Output the (X, Y) coordinate of the center of the cell containing the given text.  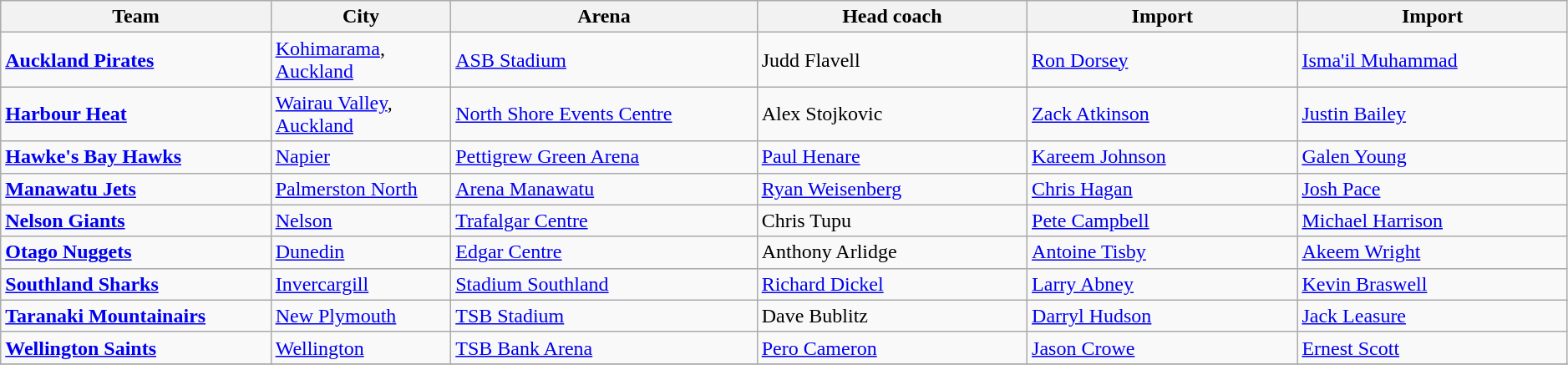
Edgar Centre (604, 252)
Southland Sharks (135, 284)
Ernest Scott (1432, 347)
Ryan Weisenberg (892, 189)
ASB Stadium (604, 60)
Kevin Braswell (1432, 284)
Josh Pace (1432, 189)
Hawke's Bay Hawks (135, 157)
Team (135, 17)
Palmerston North (361, 189)
Arena Manawatu (604, 189)
Pete Campbell (1163, 221)
Pettigrew Green Arena (604, 157)
Darryl Hudson (1163, 316)
Wellington (361, 347)
Harbour Heat (135, 114)
Dunedin (361, 252)
Alex Stojkovic (892, 114)
Judd Flavell (892, 60)
City (361, 17)
Jack Leasure (1432, 316)
Akeem Wright (1432, 252)
Antoine Tisby (1163, 252)
Wairau Valley, Auckland (361, 114)
Ron Dorsey (1163, 60)
Michael Harrison (1432, 221)
Kohimarama, Auckland (361, 60)
Trafalgar Centre (604, 221)
Stadium Southland (604, 284)
North Shore Events Centre (604, 114)
Galen Young (1432, 157)
Richard Dickel (892, 284)
Chris Tupu (892, 221)
Auckland Pirates (135, 60)
Nelson Giants (135, 221)
Head coach (892, 17)
Isma'il Muhammad (1432, 60)
Taranaki Mountainairs (135, 316)
Dave Bublitz (892, 316)
Manawatu Jets (135, 189)
New Plymouth (361, 316)
Otago Nuggets (135, 252)
Larry Abney (1163, 284)
Kareem Johnson (1163, 157)
Paul Henare (892, 157)
Nelson (361, 221)
Invercargill (361, 284)
Justin Bailey (1432, 114)
Chris Hagan (1163, 189)
Jason Crowe (1163, 347)
Arena (604, 17)
Wellington Saints (135, 347)
Anthony Arlidge (892, 252)
TSB Stadium (604, 316)
Zack Atkinson (1163, 114)
Pero Cameron (892, 347)
Napier (361, 157)
TSB Bank Arena (604, 347)
